Detect which cell encompasses the target text, then output its (X, Y) center coordinate. 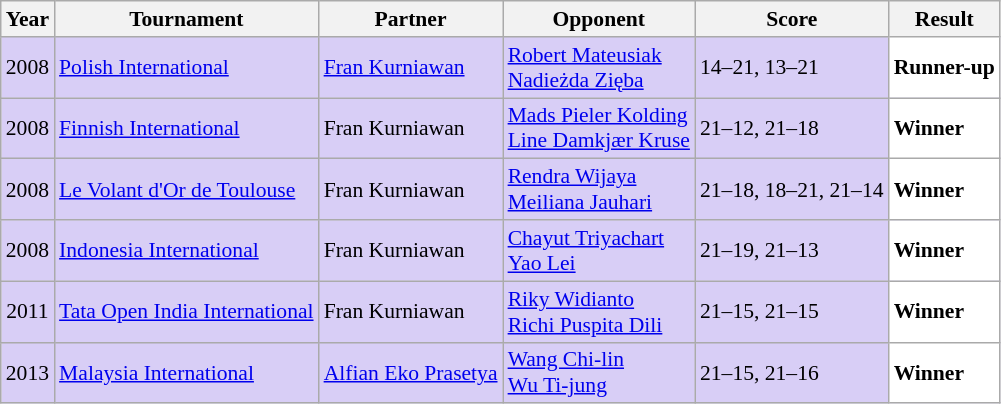
Indonesia International (186, 250)
Opponent (599, 19)
Partner (411, 19)
Wang Chi-lin Wu Ti-jung (599, 372)
Alfian Eko Prasetya (411, 372)
Rendra Wijaya Meiliana Jauhari (599, 190)
Chayut Triyachart Yao Lei (599, 250)
Result (944, 19)
2013 (28, 372)
21–15, 21–16 (792, 372)
Runner-up (944, 68)
2011 (28, 312)
Tournament (186, 19)
Tata Open India International (186, 312)
Finnish International (186, 128)
Malaysia International (186, 372)
Mads Pieler Kolding Line Damkjær Kruse (599, 128)
21–15, 21–15 (792, 312)
14–21, 13–21 (792, 68)
21–12, 21–18 (792, 128)
Robert Mateusiak Nadieżda Zięba (599, 68)
21–18, 18–21, 21–14 (792, 190)
Le Volant d'Or de Toulouse (186, 190)
Year (28, 19)
Polish International (186, 68)
Score (792, 19)
Riky Widianto Richi Puspita Dili (599, 312)
21–19, 21–13 (792, 250)
